Extract the (X, Y) coordinate from the center of the cell holding the provided text.  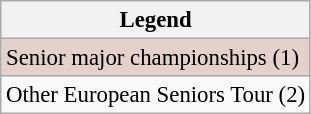
Other European Seniors Tour (2) (156, 95)
Senior major championships (1) (156, 58)
Legend (156, 20)
